Scan for the cell matching the given text and deliver its [x, y] coordinate at center. 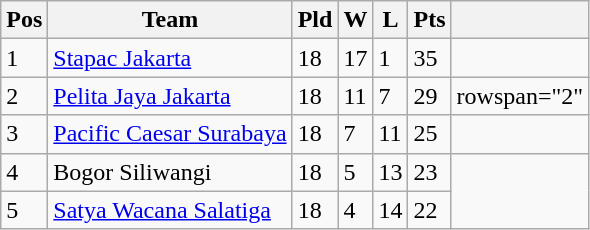
23 [430, 172]
35 [430, 58]
22 [430, 210]
Pos [24, 20]
29 [430, 96]
3 [24, 134]
Bogor Siliwangi [170, 172]
rowspan="2" [520, 96]
Stapac Jakarta [170, 58]
13 [390, 172]
17 [356, 58]
L [390, 20]
Pacific Caesar Surabaya [170, 134]
Pts [430, 20]
W [356, 20]
2 [24, 96]
14 [390, 210]
Pld [315, 20]
Pelita Jaya Jakarta [170, 96]
Satya Wacana Salatiga [170, 210]
25 [430, 134]
Team [170, 20]
